Provide the [x, y] coordinate of the cell's center where the given text is located.  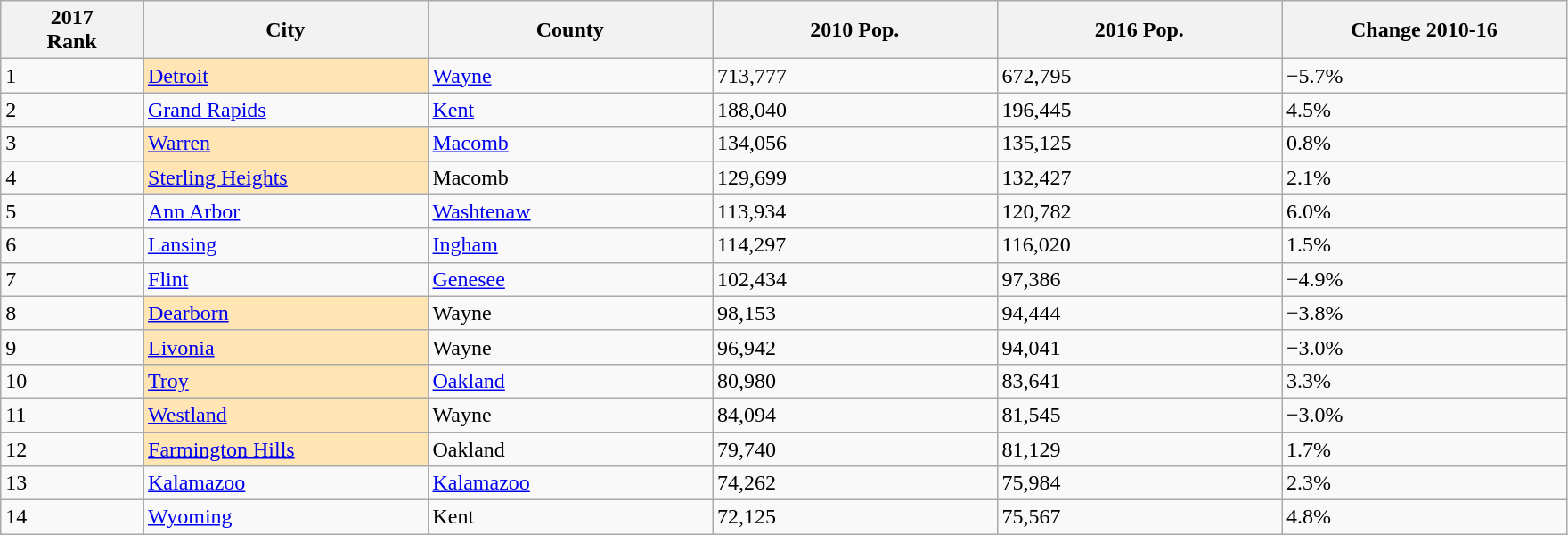
3.3% [1424, 381]
Washtenaw [570, 211]
96,942 [855, 347]
Detroit [285, 76]
79,740 [855, 449]
8 [72, 313]
Grand Rapids [285, 110]
4.5% [1424, 110]
Change 2010-16 [1424, 30]
75,567 [1139, 517]
Genesee [570, 279]
132,427 [1139, 177]
3 [72, 144]
94,041 [1139, 347]
10 [72, 381]
116,020 [1139, 245]
81,545 [1139, 415]
129,699 [855, 177]
2.3% [1424, 483]
2 [72, 110]
Farmington Hills [285, 449]
196,445 [1139, 110]
672,795 [1139, 76]
4.8% [1424, 517]
4 [72, 177]
72,125 [855, 517]
1.7% [1424, 449]
1 [72, 76]
Flint [285, 279]
1.5% [1424, 245]
120,782 [1139, 211]
81,129 [1139, 449]
6.0% [1424, 211]
Westland [285, 415]
County [570, 30]
Warren [285, 144]
Lansing [285, 245]
Dearborn [285, 313]
2016 Pop. [1139, 30]
14 [72, 517]
74,262 [855, 483]
7 [72, 279]
84,094 [855, 415]
Ingham [570, 245]
Livonia [285, 347]
5 [72, 211]
12 [72, 449]
11 [72, 415]
75,984 [1139, 483]
Sterling Heights [285, 177]
97,386 [1139, 279]
0.8% [1424, 144]
−4.9% [1424, 279]
2010 Pop. [855, 30]
80,980 [855, 381]
94,444 [1139, 313]
135,125 [1139, 144]
Ann Arbor [285, 211]
113,934 [855, 211]
Troy [285, 381]
98,153 [855, 313]
188,040 [855, 110]
6 [72, 245]
9 [72, 347]
2.1% [1424, 177]
City [285, 30]
83,641 [1139, 381]
Wyoming [285, 517]
2017Rank [72, 30]
13 [72, 483]
134,056 [855, 144]
713,777 [855, 76]
−3.8% [1424, 313]
−5.7% [1424, 76]
114,297 [855, 245]
102,434 [855, 279]
